Capture the cell that displays the provided text and extract its (X, Y) central coordinate. 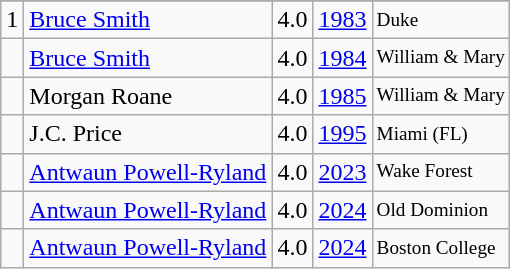
1995 (342, 134)
1985 (342, 96)
Old Dominion (440, 210)
Miami (FL) (440, 134)
Morgan Roane (148, 96)
J.C. Price (148, 134)
Wake Forest (440, 172)
Boston College (440, 248)
1983 (342, 20)
1984 (342, 58)
2023 (342, 172)
Duke (440, 20)
1 (12, 20)
